Find where the given text appears and provide that cell's center as [x, y] coordinate. 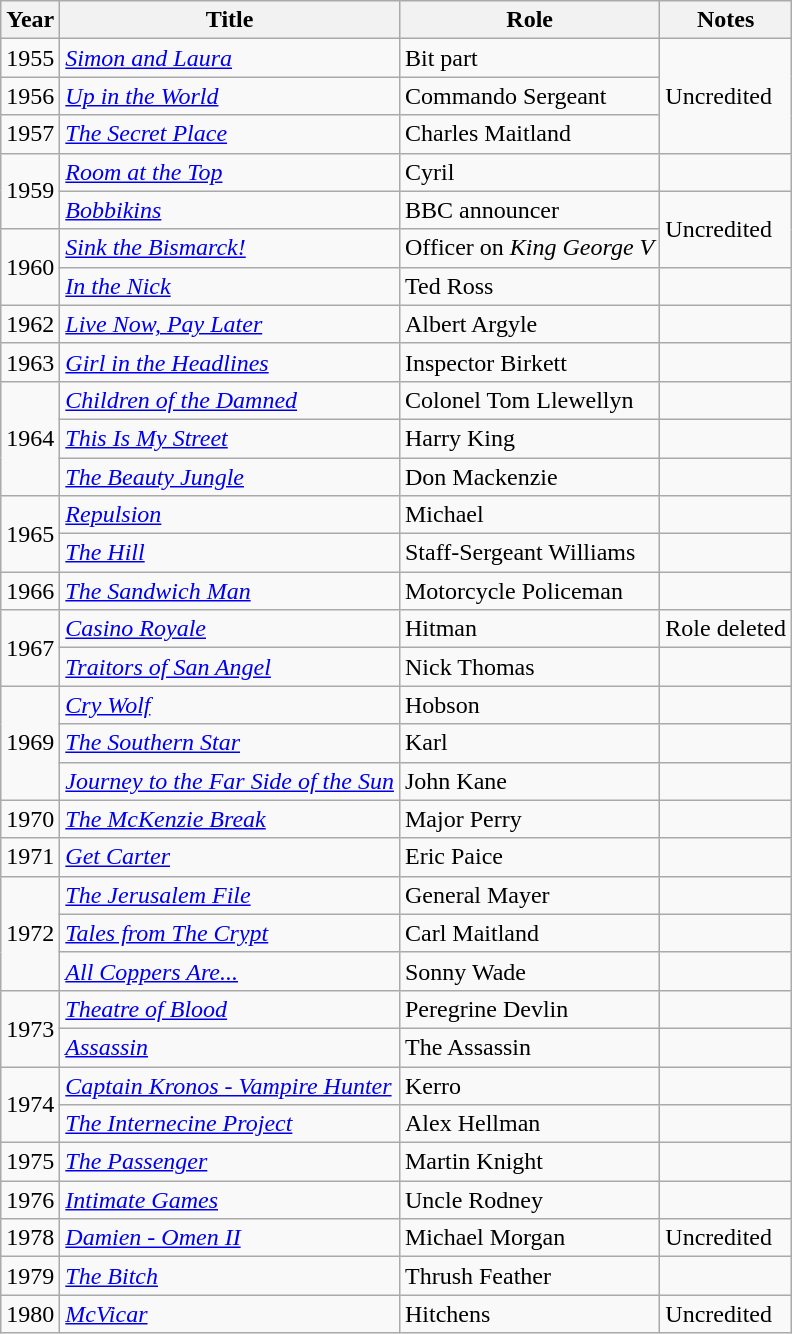
Charles Maitland [529, 134]
Peregrine Devlin [529, 1009]
Commando Sergeant [529, 96]
Inspector Birkett [529, 362]
Sink the Bismarck! [230, 248]
Martin Knight [529, 1162]
1967 [30, 648]
1955 [30, 58]
The Internecine Project [230, 1124]
Bobbikins [230, 210]
1956 [30, 96]
Hitman [529, 629]
Ted Ross [529, 286]
Carl Maitland [529, 933]
Cry Wolf [230, 705]
1973 [30, 1028]
1959 [30, 191]
1957 [30, 134]
In the Nick [230, 286]
Harry King [529, 438]
1960 [30, 267]
Sonny Wade [529, 971]
Casino Royale [230, 629]
The Beauty Jungle [230, 477]
The Sandwich Man [230, 591]
1964 [30, 438]
The Southern Star [230, 743]
The Passenger [230, 1162]
Officer on King George V [529, 248]
McVicar [230, 1314]
Role [529, 20]
Year [30, 20]
1965 [30, 534]
1976 [30, 1200]
Uncle Rodney [529, 1200]
This Is My Street [230, 438]
Michael [529, 515]
Albert Argyle [529, 324]
The Assassin [529, 1047]
Colonel Tom Llewellyn [529, 400]
Captain Kronos - Vampire Hunter [230, 1085]
Hitchens [529, 1314]
Don Mackenzie [529, 477]
Staff-Sergeant Williams [529, 553]
The Jerusalem File [230, 895]
1980 [30, 1314]
Repulsion [230, 515]
Alex Hellman [529, 1124]
General Mayer [529, 895]
Room at the Top [230, 172]
1974 [30, 1104]
Thrush Feather [529, 1276]
BBC announcer [529, 210]
Cyril [529, 172]
Traitors of San Angel [230, 667]
Tales from The Crypt [230, 933]
John Kane [529, 781]
1963 [30, 362]
Karl [529, 743]
1971 [30, 857]
Major Perry [529, 819]
Children of the Damned [230, 400]
1972 [30, 933]
Girl in the Headlines [230, 362]
Hobson [529, 705]
Intimate Games [230, 1200]
Assassin [230, 1047]
Notes [726, 20]
1969 [30, 743]
1966 [30, 591]
Role deleted [726, 629]
The Hill [230, 553]
The McKenzie Break [230, 819]
Kerro [529, 1085]
1970 [30, 819]
Motorcycle Policeman [529, 591]
Michael Morgan [529, 1238]
Theatre of Blood [230, 1009]
1978 [30, 1238]
Damien - Omen II [230, 1238]
Nick Thomas [529, 667]
Live Now, Pay Later [230, 324]
Bit part [529, 58]
Simon and Laura [230, 58]
The Bitch [230, 1276]
1979 [30, 1276]
All Coppers Are... [230, 971]
Eric Paice [529, 857]
The Secret Place [230, 134]
Get Carter [230, 857]
Title [230, 20]
1975 [30, 1162]
Journey to the Far Side of the Sun [230, 781]
Up in the World [230, 96]
1962 [30, 324]
